Output the [X, Y] coordinate of the center of the cell containing the given text.  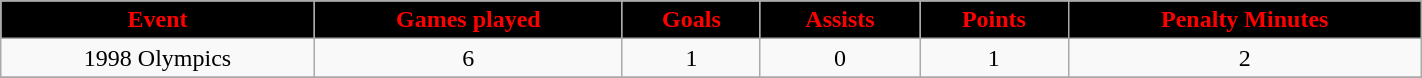
Assists [840, 20]
0 [840, 58]
Games played [468, 20]
Points [994, 20]
2 [1244, 58]
Goals [691, 20]
6 [468, 58]
1998 Olympics [158, 58]
Penalty Minutes [1244, 20]
Event [158, 20]
